Find where the given text appears and provide that cell's center as (x, y) coordinate. 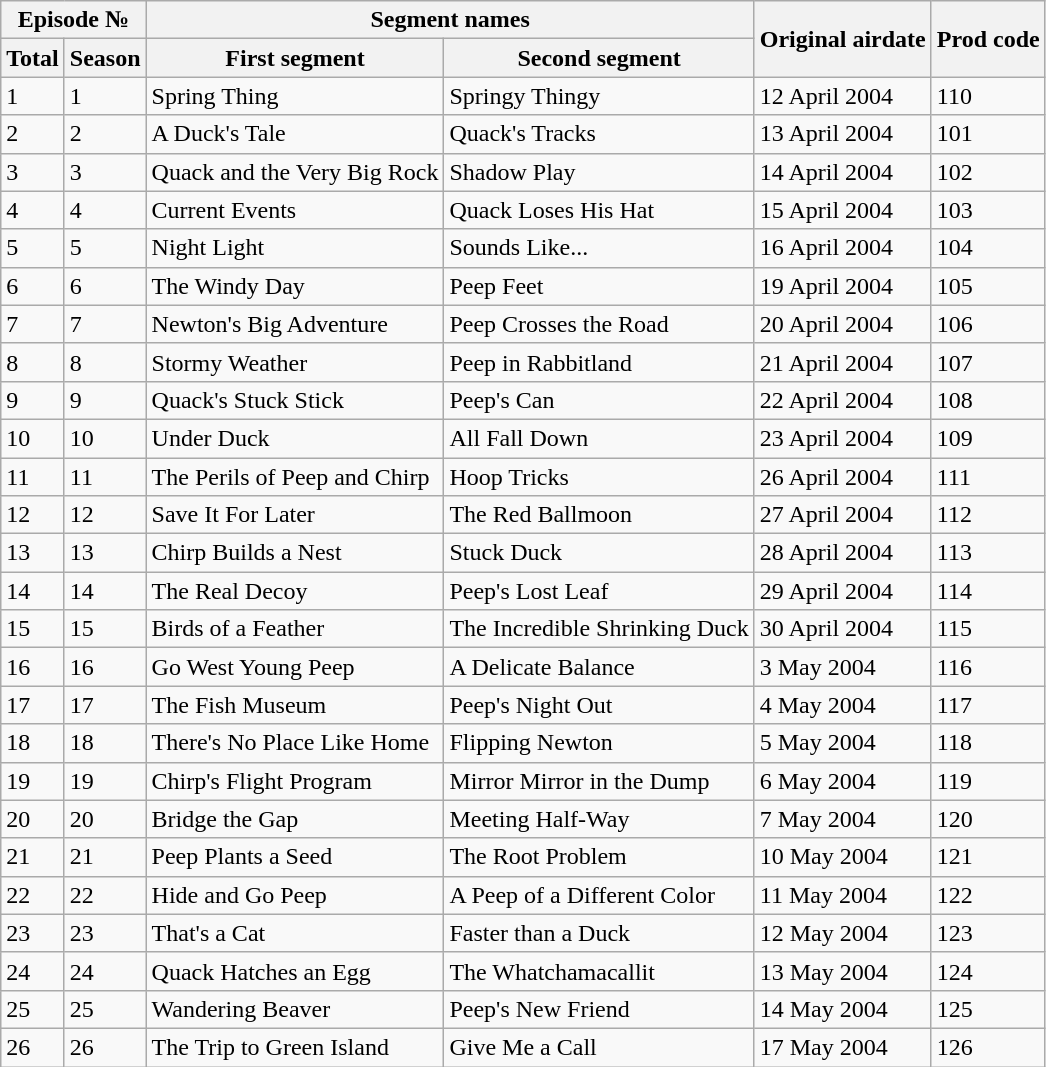
17 May 2004 (842, 1047)
Newton's Big Adventure (295, 324)
Save It For Later (295, 515)
121 (988, 857)
Quack Hatches an Egg (295, 971)
The Trip to Green Island (295, 1047)
22 April 2004 (842, 400)
Peep's New Friend (599, 1009)
109 (988, 438)
4 May 2004 (842, 705)
11 May 2004 (842, 895)
14 May 2004 (842, 1009)
115 (988, 629)
112 (988, 515)
27 April 2004 (842, 515)
Second segment (599, 58)
Under Duck (295, 438)
124 (988, 971)
12 April 2004 (842, 96)
Bridge the Gap (295, 819)
Peep's Night Out (599, 705)
15 April 2004 (842, 210)
Quack's Tracks (599, 134)
Peep's Can (599, 400)
Night Light (295, 248)
Episode № (74, 20)
Original airdate (842, 39)
30 April 2004 (842, 629)
116 (988, 667)
113 (988, 553)
111 (988, 477)
6 May 2004 (842, 781)
12 May 2004 (842, 933)
20 April 2004 (842, 324)
110 (988, 96)
Segment names (450, 20)
Current Events (295, 210)
Season (105, 58)
108 (988, 400)
105 (988, 286)
23 April 2004 (842, 438)
118 (988, 743)
3 May 2004 (842, 667)
Peep Feet (599, 286)
14 April 2004 (842, 172)
120 (988, 819)
28 April 2004 (842, 553)
Shadow Play (599, 172)
Chirp's Flight Program (295, 781)
A Delicate Balance (599, 667)
There's No Place Like Home (295, 743)
A Peep of a Different Color (599, 895)
5 May 2004 (842, 743)
125 (988, 1009)
Spring Thing (295, 96)
The Windy Day (295, 286)
The Incredible Shrinking Duck (599, 629)
Flipping Newton (599, 743)
16 April 2004 (842, 248)
Chirp Builds a Nest (295, 553)
106 (988, 324)
The Perils of Peep and Chirp (295, 477)
7 May 2004 (842, 819)
13 April 2004 (842, 134)
21 April 2004 (842, 362)
First segment (295, 58)
Springy Thingy (599, 96)
Stormy Weather (295, 362)
The Whatchamacallit (599, 971)
102 (988, 172)
13 May 2004 (842, 971)
122 (988, 895)
114 (988, 591)
Total (33, 58)
Peep Crosses the Road (599, 324)
Wandering Beaver (295, 1009)
All Fall Down (599, 438)
The Fish Museum (295, 705)
117 (988, 705)
101 (988, 134)
26 April 2004 (842, 477)
Peep Plants a Seed (295, 857)
Meeting Half-Way (599, 819)
126 (988, 1047)
The Red Ballmoon (599, 515)
Quack Loses His Hat (599, 210)
Faster than a Duck (599, 933)
Give Me a Call (599, 1047)
The Real Decoy (295, 591)
Hoop Tricks (599, 477)
119 (988, 781)
Peep's Lost Leaf (599, 591)
103 (988, 210)
19 April 2004 (842, 286)
Sounds Like... (599, 248)
104 (988, 248)
Peep in Rabbitland (599, 362)
Stuck Duck (599, 553)
10 May 2004 (842, 857)
Quack's Stuck Stick (295, 400)
123 (988, 933)
107 (988, 362)
Prod code (988, 39)
29 April 2004 (842, 591)
Birds of a Feather (295, 629)
Mirror Mirror in the Dump (599, 781)
Go West Young Peep (295, 667)
The Root Problem (599, 857)
A Duck's Tale (295, 134)
Quack and the Very Big Rock (295, 172)
That's a Cat (295, 933)
Hide and Go Peep (295, 895)
